For the text-containing cell, return its midpoint in (X, Y) coordinate format. 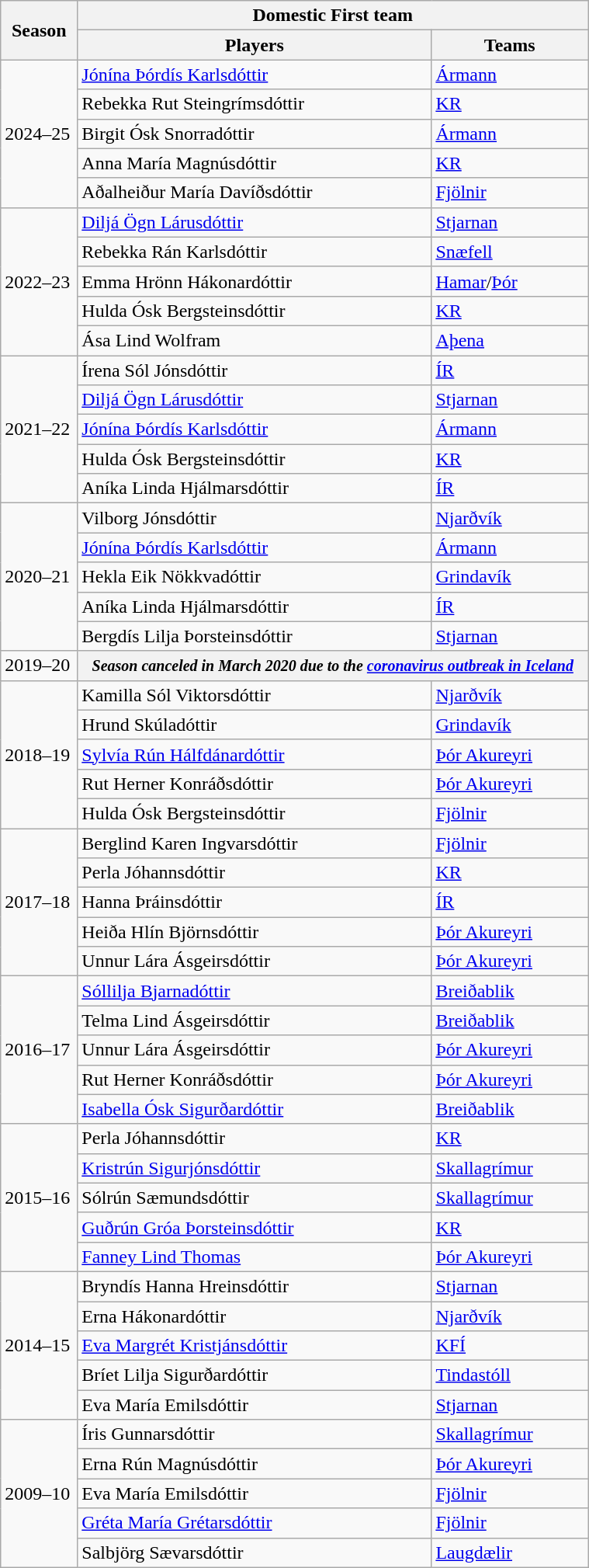
2018–19 (39, 754)
2015–16 (39, 1198)
Erna Hákonardóttir (255, 1316)
2017–18 (39, 902)
Aþena (510, 340)
Íris Gunnarsdóttir (255, 1434)
Berglind Karen Ingvarsdóttir (255, 843)
Emma Hrönn Hákonardóttir (255, 281)
Bergdís Lilja Þorsteinsdóttir (255, 636)
Tindastóll (510, 1375)
Gréta María Grétarsdóttir (255, 1523)
Laugdælir (510, 1552)
Salbjörg Sævarsdóttir (255, 1552)
Season canceled in March 2020 due to the coronavirus outbreak in Iceland (333, 666)
Vilborg Jónsdóttir (255, 518)
Hamar/Þór (510, 281)
Sólrún Sæmundsdóttir (255, 1198)
Snæfell (510, 252)
Hanna Þráinsdóttir (255, 902)
Sylvía Rún Hálfdánardóttir (255, 754)
Sóllilja Bjarnadóttir (255, 991)
Aðalheiður María Davíðsdóttir (255, 193)
Heiða Hlín Björnsdóttir (255, 932)
2014–15 (39, 1345)
2020–21 (39, 577)
Eva Margrét Kristjánsdóttir (255, 1346)
Anna María Magnúsdóttir (255, 163)
Hrund Skúladóttir (255, 725)
Isabella Ósk Sigurðardóttir (255, 1109)
Telma Lind Ásgeirsdóttir (255, 1020)
Bryndís Hanna Hreinsdóttir (255, 1286)
Rebekka Rut Steingrímsdóttir (255, 104)
Players (255, 45)
2024–25 (39, 134)
Kamilla Sól Viktorsdóttir (255, 695)
Rebekka Rán Karlsdóttir (255, 252)
Ása Lind Wolfram (255, 340)
Bríet Lilja Sigurðardóttir (255, 1375)
Teams (510, 45)
Birgit Ósk Snorradóttir (255, 134)
2022–23 (39, 281)
Guðrún Gróa Þorsteinsdóttir (255, 1227)
Season (39, 30)
KFÍ (510, 1346)
Erna Rún Magnúsdóttir (255, 1464)
Írena Sól Jónsdóttir (255, 370)
Hekla Eik Nökkvadóttir (255, 577)
2019–20 (39, 666)
2016–17 (39, 1050)
Kristrún Sigurjónsdóttir (255, 1168)
Domestic First team (333, 16)
2009–10 (39, 1493)
2021–22 (39, 429)
Fanney Lind Thomas (255, 1257)
